Scan for the cell matching the given text and deliver its (X, Y) coordinate at center. 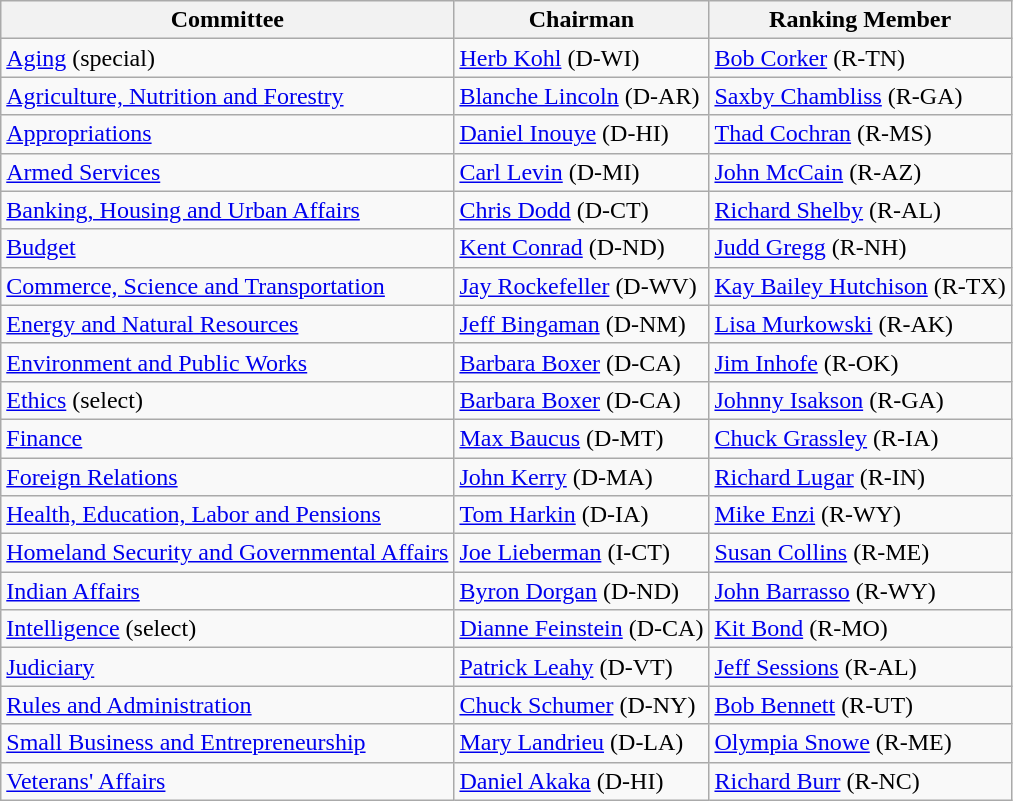
Homeland Security and Governmental Affairs (228, 553)
Richard Burr (R-NC) (860, 781)
Dianne Feinstein (D-CA) (582, 629)
Aging (special) (228, 58)
Chris Dodd (D-CT) (582, 210)
John Barrasso (R-WY) (860, 591)
Lisa Murkowski (R-AK) (860, 324)
Blanche Lincoln (D-AR) (582, 96)
Veterans' Affairs (228, 781)
Energy and Natural Resources (228, 324)
Kent Conrad (D-ND) (582, 248)
Mike Enzi (R-WY) (860, 515)
Intelligence (select) (228, 629)
Health, Education, Labor and Pensions (228, 515)
Chuck Grassley (R-IA) (860, 438)
Judd Gregg (R-NH) (860, 248)
Bob Bennett (R-UT) (860, 705)
Daniel Inouye (D-HI) (582, 134)
Daniel Akaka (D-HI) (582, 781)
Ranking Member (860, 20)
Jim Inhofe (R-OK) (860, 362)
Appropriations (228, 134)
Jeff Sessions (R-AL) (860, 667)
Joe Lieberman (I-CT) (582, 553)
Bob Corker (R-TN) (860, 58)
John McCain (R-AZ) (860, 172)
Tom Harkin (D-IA) (582, 515)
Jay Rockefeller (D-WV) (582, 286)
Kit Bond (R-MO) (860, 629)
Max Baucus (D-MT) (582, 438)
Armed Services (228, 172)
Judiciary (228, 667)
Environment and Public Works (228, 362)
John Kerry (D-MA) (582, 477)
Byron Dorgan (D-ND) (582, 591)
Thad Cochran (R-MS) (860, 134)
Banking, Housing and Urban Affairs (228, 210)
Small Business and Entrepreneurship (228, 743)
Chuck Schumer (D-NY) (582, 705)
Susan Collins (R-ME) (860, 553)
Rules and Administration (228, 705)
Herb Kohl (D-WI) (582, 58)
Commerce, Science and Transportation (228, 286)
Johnny Isakson (R-GA) (860, 400)
Kay Bailey Hutchison (R-TX) (860, 286)
Saxby Chambliss (R-GA) (860, 96)
Foreign Relations (228, 477)
Budget (228, 248)
Chairman (582, 20)
Patrick Leahy (D-VT) (582, 667)
Committee (228, 20)
Ethics (select) (228, 400)
Indian Affairs (228, 591)
Richard Shelby (R-AL) (860, 210)
Agriculture, Nutrition and Forestry (228, 96)
Carl Levin (D-MI) (582, 172)
Finance (228, 438)
Olympia Snowe (R-ME) (860, 743)
Richard Lugar (R-IN) (860, 477)
Jeff Bingaman (D-NM) (582, 324)
Mary Landrieu (D-LA) (582, 743)
